Provide the [x, y] coordinate of the cell's center where the given text is located.  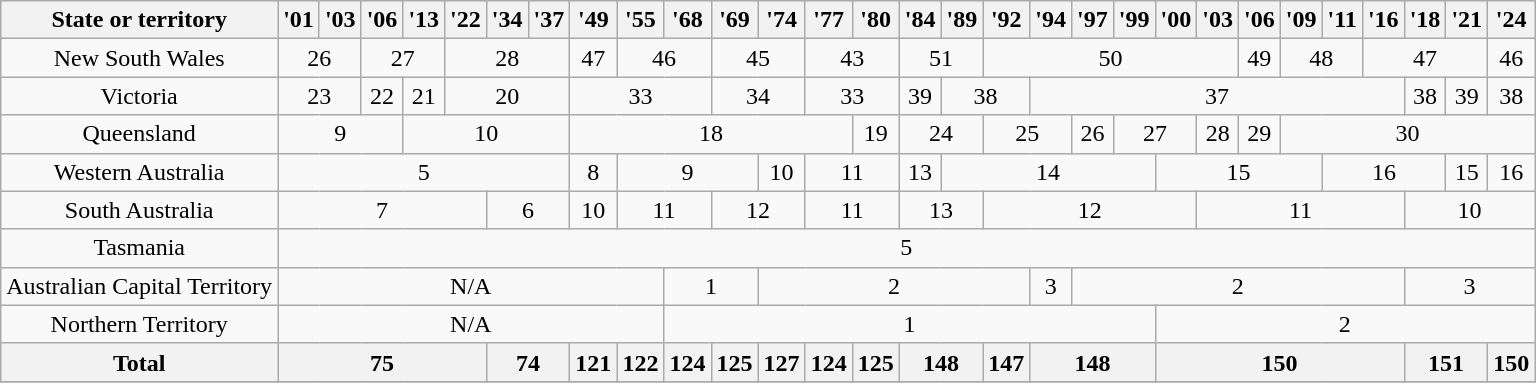
Total [140, 362]
18 [711, 134]
'92 [1006, 20]
'84 [920, 20]
'11 [1342, 20]
Queensland [140, 134]
121 [594, 362]
'09 [1301, 20]
24 [940, 134]
'37 [549, 20]
'21 [1467, 20]
'24 [1512, 20]
'00 [1176, 20]
State or territory [140, 20]
25 [1028, 134]
23 [320, 96]
22 [382, 96]
20 [508, 96]
'16 [1383, 20]
127 [782, 362]
21 [424, 96]
49 [1260, 58]
29 [1260, 134]
51 [940, 58]
30 [1407, 134]
34 [758, 96]
37 [1217, 96]
'80 [876, 20]
'94 [1051, 20]
75 [382, 362]
45 [758, 58]
'13 [424, 20]
6 [528, 210]
Tasmania [140, 248]
New South Wales [140, 58]
'89 [962, 20]
'22 [466, 20]
'69 [734, 20]
48 [1321, 58]
151 [1446, 362]
South Australia [140, 210]
Australian Capital Territory [140, 286]
122 [640, 362]
'01 [299, 20]
'97 [1093, 20]
8 [594, 172]
'68 [688, 20]
147 [1006, 362]
'55 [640, 20]
'18 [1425, 20]
43 [852, 58]
Northern Territory [140, 324]
19 [876, 134]
74 [528, 362]
Victoria [140, 96]
'77 [828, 20]
Western Australia [140, 172]
14 [1048, 172]
'99 [1134, 20]
7 [382, 210]
'49 [594, 20]
50 [1111, 58]
'74 [782, 20]
'34 [507, 20]
